For the text-containing cell, return its midpoint in (X, Y) coordinate format. 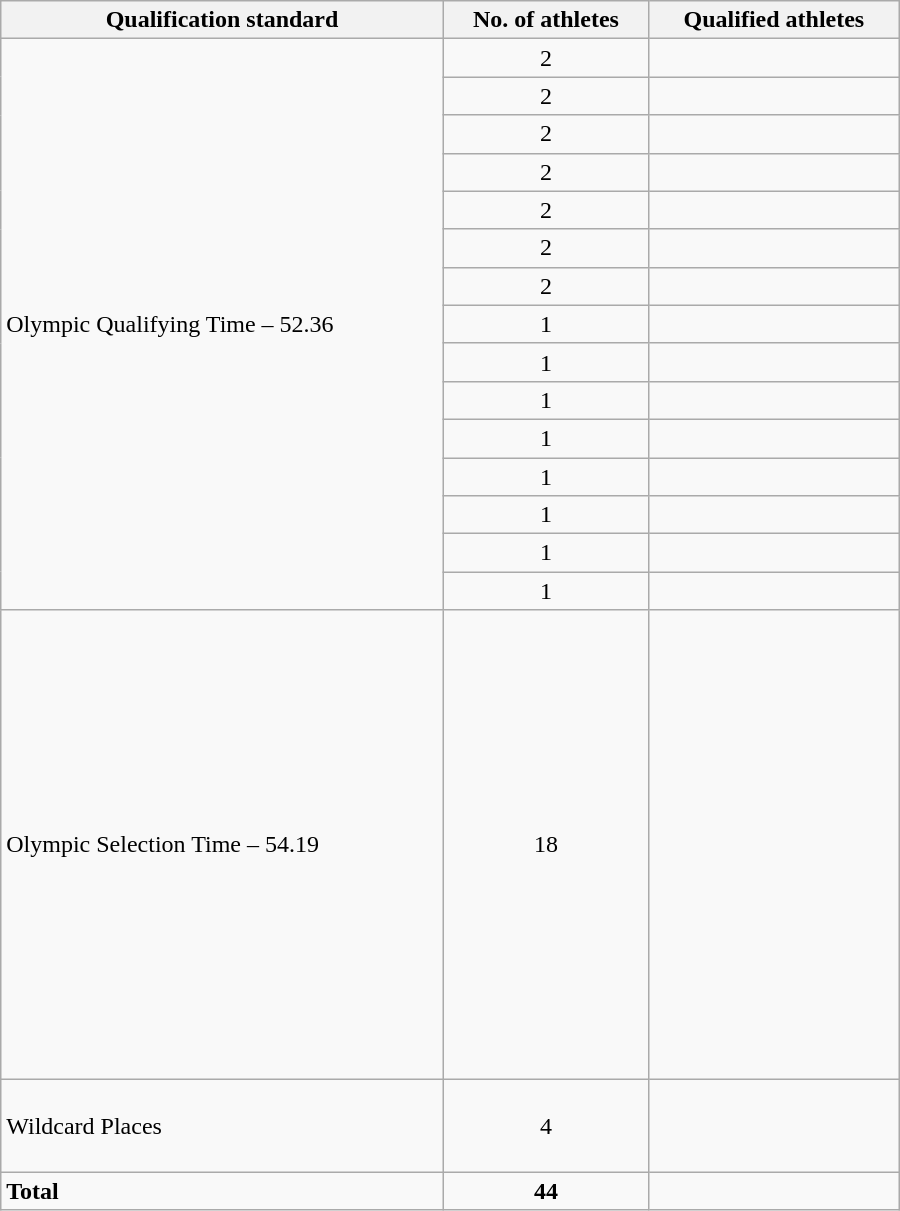
No. of athletes (546, 20)
Qualified athletes (774, 20)
18 (546, 845)
Olympic Qualifying Time – 52.36 (222, 324)
Wildcard Places (222, 1126)
Olympic Selection Time – 54.19 (222, 845)
4 (546, 1126)
Qualification standard (222, 20)
44 (546, 1191)
Total (222, 1191)
